Detect which cell encompasses the target text, then output its [X, Y] center coordinate. 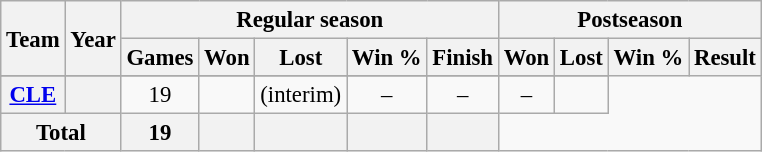
Regular season [310, 20]
Team [33, 38]
(interim) [301, 95]
Year [93, 38]
Postseason [630, 20]
Games [160, 58]
Result [726, 58]
Finish [462, 58]
Total [61, 133]
CLE [33, 95]
